Determine the (x, y) coordinate at the center of the cell enclosing the given text.  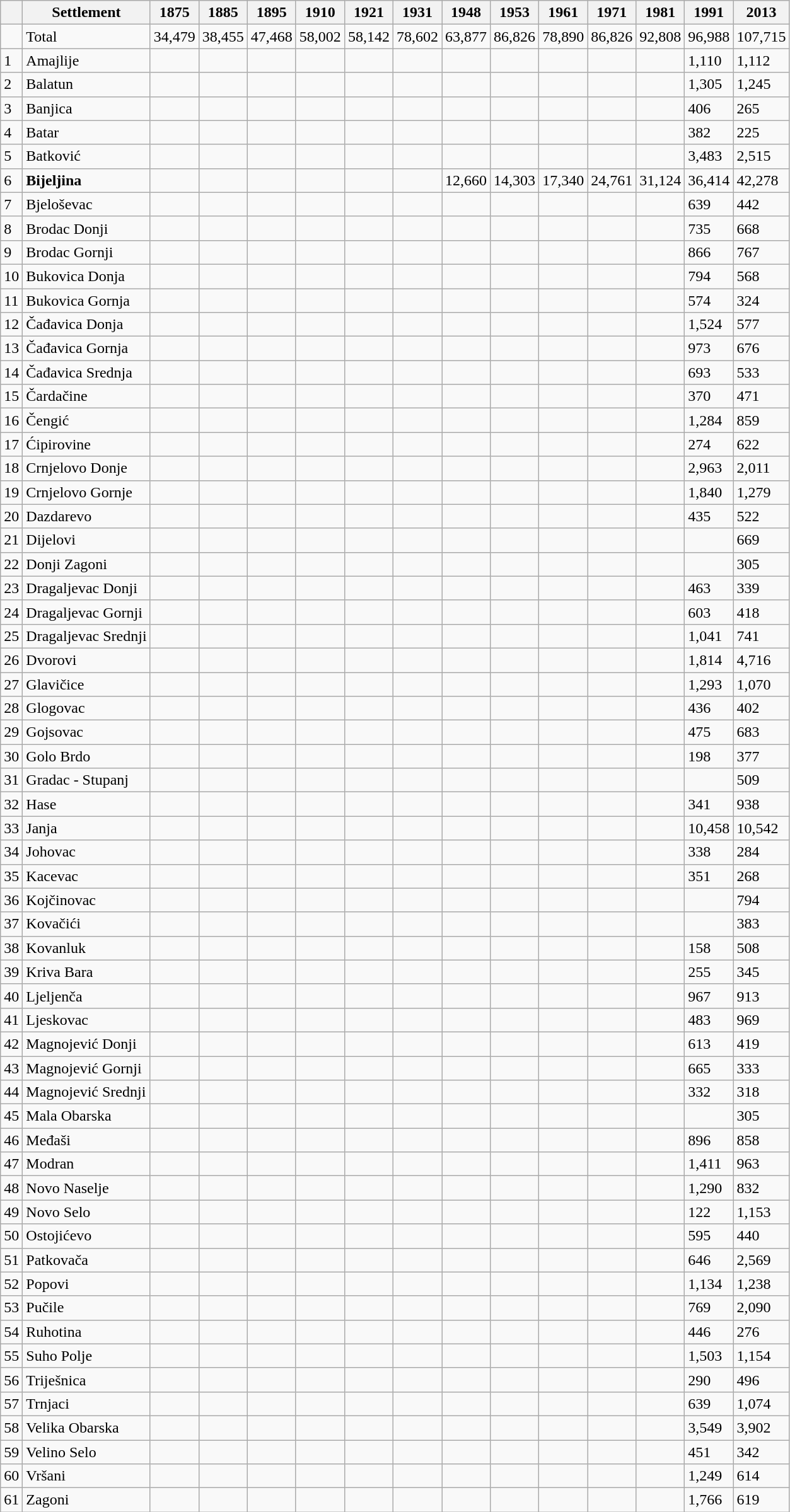
1,041 (709, 636)
21 (11, 540)
24 (11, 612)
Batković (86, 156)
Dragaljevac Donji (86, 588)
Crnjelovo Gornje (86, 492)
4,716 (762, 660)
50 (11, 1236)
463 (709, 588)
Pučile (86, 1308)
Glavičice (86, 684)
406 (709, 108)
42 (11, 1044)
38,455 (223, 37)
58,002 (320, 37)
622 (762, 444)
351 (709, 876)
60 (11, 1476)
370 (709, 396)
268 (762, 876)
274 (709, 444)
55 (11, 1356)
Gradac - Stupanj (86, 780)
318 (762, 1092)
7 (11, 204)
646 (709, 1260)
577 (762, 325)
Bukovica Gornja (86, 301)
475 (709, 732)
668 (762, 228)
13 (11, 349)
382 (709, 132)
1,110 (709, 61)
451 (709, 1451)
1,814 (709, 660)
39 (11, 972)
973 (709, 349)
14 (11, 372)
741 (762, 636)
Kriva Bara (86, 972)
913 (762, 996)
377 (762, 756)
Glogovac (86, 708)
1895 (271, 13)
338 (709, 852)
1,305 (709, 84)
Dijelovi (86, 540)
107,715 (762, 37)
938 (762, 804)
49 (11, 1212)
Novo Selo (86, 1212)
56 (11, 1380)
Janja (86, 828)
14,303 (514, 180)
3 (11, 108)
496 (762, 1380)
Golo Brdo (86, 756)
574 (709, 301)
967 (709, 996)
23 (11, 588)
Dragaljevac Srednji (86, 636)
92,808 (661, 37)
12 (11, 325)
Ljeskovac (86, 1020)
Ostojićevo (86, 1236)
6 (11, 180)
33 (11, 828)
45 (11, 1116)
619 (762, 1500)
339 (762, 588)
61 (11, 1500)
Ćipirovine (86, 444)
42,278 (762, 180)
Gojsovac (86, 732)
509 (762, 780)
1,238 (762, 1284)
832 (762, 1188)
Kovanluk (86, 948)
Trnjaci (86, 1404)
35 (11, 876)
158 (709, 948)
603 (709, 612)
1,411 (709, 1164)
32 (11, 804)
63,877 (465, 37)
12,660 (465, 180)
1921 (368, 13)
2,011 (762, 468)
3,549 (709, 1428)
Čađavica Gornja (86, 349)
483 (709, 1020)
735 (709, 228)
198 (709, 756)
10,458 (709, 828)
17 (11, 444)
Patkovača (86, 1260)
1,074 (762, 1404)
Magnojević Srednji (86, 1092)
858 (762, 1140)
1,245 (762, 84)
53 (11, 1308)
963 (762, 1164)
Kojčinovac (86, 900)
1,766 (709, 1500)
225 (762, 132)
36 (11, 900)
57 (11, 1404)
52 (11, 1284)
Magnojević Donji (86, 1044)
1,524 (709, 325)
41 (11, 1020)
1,840 (709, 492)
769 (709, 1308)
37 (11, 924)
Balatun (86, 84)
614 (762, 1476)
276 (762, 1332)
78,602 (417, 37)
3,902 (762, 1428)
Bukovica Donja (86, 276)
Modran (86, 1164)
Bijeljina (86, 180)
Ruhotina (86, 1332)
31,124 (661, 180)
Settlement (86, 13)
25 (11, 636)
Brodac Gornji (86, 252)
51 (11, 1260)
676 (762, 349)
Kovačići (86, 924)
Magnojević Gornji (86, 1068)
Vršani (86, 1476)
Dvorovi (86, 660)
58,142 (368, 37)
1,503 (709, 1356)
1,290 (709, 1188)
26 (11, 660)
3,483 (709, 156)
Banjica (86, 108)
446 (709, 1332)
1885 (223, 13)
1931 (417, 13)
693 (709, 372)
22 (11, 564)
533 (762, 372)
27 (11, 684)
255 (709, 972)
5 (11, 156)
48 (11, 1188)
1,284 (709, 420)
1,153 (762, 1212)
38 (11, 948)
341 (709, 804)
Čađavica Srednja (86, 372)
10 (11, 276)
44 (11, 1092)
34 (11, 852)
15 (11, 396)
19 (11, 492)
1875 (174, 13)
Međaši (86, 1140)
Ljeljenča (86, 996)
28 (11, 708)
Bjeloševac (86, 204)
Suho Polje (86, 1356)
36,414 (709, 180)
1961 (564, 13)
18 (11, 468)
96,988 (709, 37)
4 (11, 132)
683 (762, 732)
24,761 (612, 180)
284 (762, 852)
442 (762, 204)
290 (709, 1380)
8 (11, 228)
11 (11, 301)
Čengić (86, 420)
1948 (465, 13)
866 (709, 252)
1,249 (709, 1476)
342 (762, 1451)
613 (709, 1044)
Amajlije (86, 61)
435 (709, 516)
265 (762, 108)
43 (11, 1068)
47,468 (271, 37)
58 (11, 1428)
595 (709, 1236)
324 (762, 301)
Dragaljevac Gornji (86, 612)
1,134 (709, 1284)
Zagoni (86, 1500)
471 (762, 396)
Čardačine (86, 396)
30 (11, 756)
20 (11, 516)
Crnjelovo Donje (86, 468)
Čađavica Donja (86, 325)
34,479 (174, 37)
Velino Selo (86, 1451)
1,154 (762, 1356)
1981 (661, 13)
345 (762, 972)
1 (11, 61)
859 (762, 420)
Velika Obarska (86, 1428)
78,890 (564, 37)
2,515 (762, 156)
419 (762, 1044)
969 (762, 1020)
Dazdarevo (86, 516)
1910 (320, 13)
Novo Naselje (86, 1188)
Kacevac (86, 876)
Hase (86, 804)
Brodac Donji (86, 228)
896 (709, 1140)
2 (11, 84)
669 (762, 540)
2,090 (762, 1308)
665 (709, 1068)
16 (11, 420)
Total (86, 37)
1,279 (762, 492)
402 (762, 708)
122 (709, 1212)
Donji Zagoni (86, 564)
1,293 (709, 684)
332 (709, 1092)
436 (709, 708)
54 (11, 1332)
46 (11, 1140)
59 (11, 1451)
Mala Obarska (86, 1116)
2013 (762, 13)
2,963 (709, 468)
Batar (86, 132)
767 (762, 252)
40 (11, 996)
508 (762, 948)
9 (11, 252)
10,542 (762, 828)
47 (11, 1164)
1953 (514, 13)
17,340 (564, 180)
Johovac (86, 852)
2,569 (762, 1260)
522 (762, 516)
1,070 (762, 684)
1,112 (762, 61)
418 (762, 612)
29 (11, 732)
31 (11, 780)
333 (762, 1068)
Popovi (86, 1284)
1991 (709, 13)
Triješnica (86, 1380)
1971 (612, 13)
568 (762, 276)
440 (762, 1236)
383 (762, 924)
